Find where the given text appears and provide that cell's center as [x, y] coordinate. 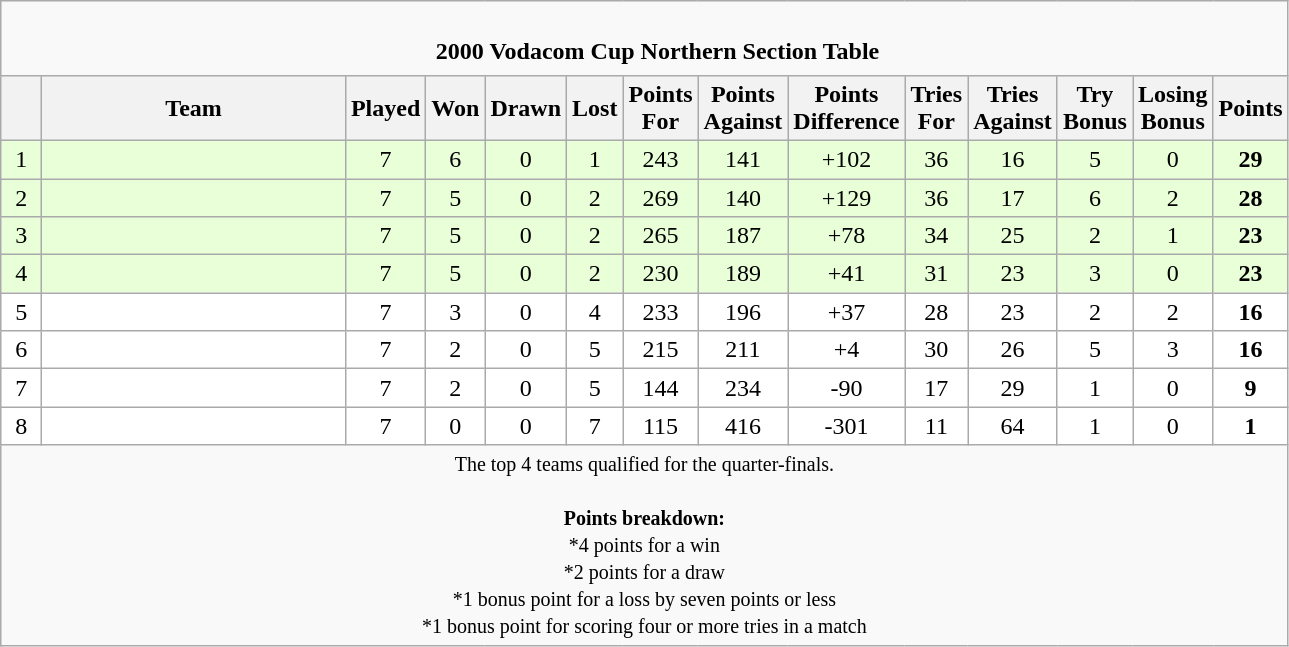
-90 [846, 388]
25 [1013, 236]
416 [743, 426]
34 [936, 236]
-301 [846, 426]
215 [660, 350]
211 [743, 350]
Losing Bonus [1172, 108]
Played [385, 108]
115 [660, 426]
Lost [595, 108]
+129 [846, 197]
Drawn [526, 108]
265 [660, 236]
64 [1013, 426]
Won [456, 108]
+4 [846, 350]
140 [743, 197]
8 [22, 426]
Tries Against [1013, 108]
Team [194, 108]
Points [1250, 108]
Tries For [936, 108]
11 [936, 426]
230 [660, 274]
+102 [846, 159]
269 [660, 197]
Try Bonus [1094, 108]
141 [743, 159]
233 [660, 312]
243 [660, 159]
+37 [846, 312]
Points Difference [846, 108]
189 [743, 274]
30 [936, 350]
26 [1013, 350]
9 [1250, 388]
31 [936, 274]
234 [743, 388]
Points Against [743, 108]
144 [660, 388]
+78 [846, 236]
+41 [846, 274]
187 [743, 236]
Points For [660, 108]
196 [743, 312]
